Provide the (X, Y) coordinate of the cell's center where the given text is located.  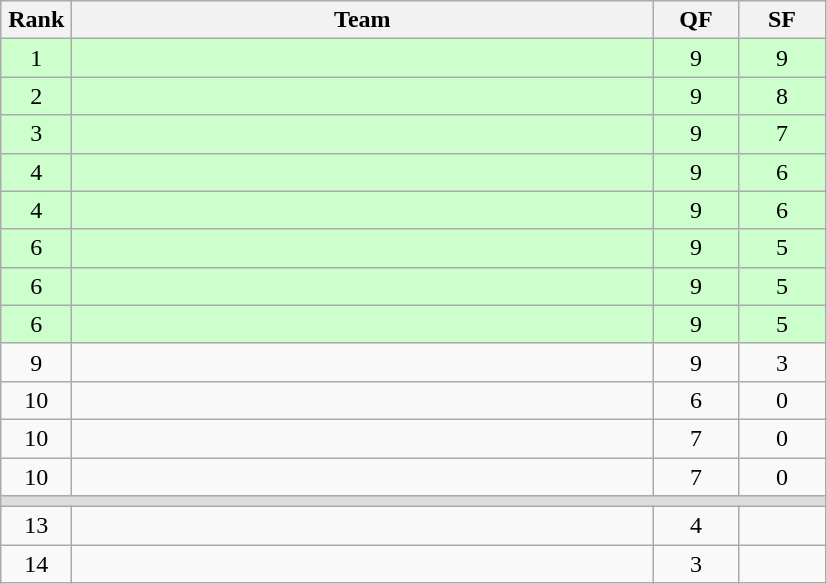
SF (782, 20)
8 (782, 96)
Team (362, 20)
13 (36, 526)
QF (696, 20)
1 (36, 58)
2 (36, 96)
14 (36, 564)
Rank (36, 20)
